For the text-containing cell, return its midpoint in [X, Y] coordinate format. 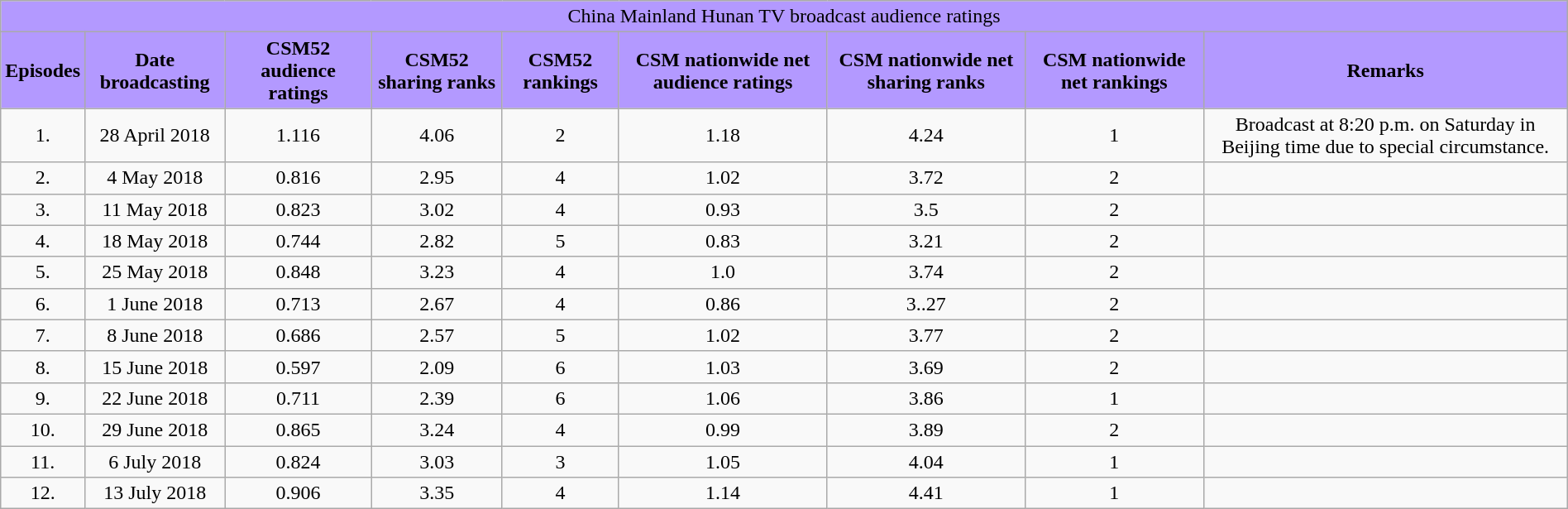
3.77 [926, 335]
Date broadcasting [155, 70]
CSM52 audience ratings [298, 70]
CSM52 sharing ranks [437, 70]
0.744 [298, 241]
CSM nationwide net audience ratings [723, 70]
0.848 [298, 272]
2.09 [437, 367]
0.83 [723, 241]
0.86 [723, 304]
Broadcast at 8:20 p.m. on Saturday in Beijing time due to special circumstance. [1385, 136]
0.906 [298, 493]
2.95 [437, 178]
0.816 [298, 178]
3.89 [926, 430]
3.72 [926, 178]
4.04 [926, 461]
6 July 2018 [155, 461]
3.24 [437, 430]
3..27 [926, 304]
25 May 2018 [155, 272]
China Mainland Hunan TV broadcast audience ratings [784, 17]
22 June 2018 [155, 398]
2. [43, 178]
0.823 [298, 209]
0.99 [723, 430]
3.86 [926, 398]
28 April 2018 [155, 136]
CSM nationwide net sharing ranks [926, 70]
3.02 [437, 209]
3.5 [926, 209]
3.74 [926, 272]
18 May 2018 [155, 241]
3.35 [437, 493]
0.93 [723, 209]
3.23 [437, 272]
1 June 2018 [155, 304]
29 June 2018 [155, 430]
0.824 [298, 461]
1.0 [723, 272]
0.711 [298, 398]
15 June 2018 [155, 367]
0.686 [298, 335]
3.21 [926, 241]
0.597 [298, 367]
Remarks [1385, 70]
CSM52 rankings [561, 70]
3. [43, 209]
1.05 [723, 461]
CSM nationwide net rankings [1115, 70]
12. [43, 493]
2.67 [437, 304]
13 July 2018 [155, 493]
1.06 [723, 398]
1. [43, 136]
11. [43, 461]
9. [43, 398]
2.57 [437, 335]
3 [561, 461]
4. [43, 241]
4.41 [926, 493]
10. [43, 430]
6. [43, 304]
4 May 2018 [155, 178]
2.82 [437, 241]
7. [43, 335]
1.116 [298, 136]
0.865 [298, 430]
2.39 [437, 398]
3.69 [926, 367]
1.14 [723, 493]
8 June 2018 [155, 335]
4.06 [437, 136]
Episodes [43, 70]
1.03 [723, 367]
8. [43, 367]
0.713 [298, 304]
1.18 [723, 136]
4.24 [926, 136]
5. [43, 272]
3.03 [437, 461]
11 May 2018 [155, 209]
